From the cell containing the given text, extract its center point as [X, Y] coordinate. 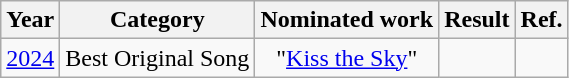
Year [30, 20]
Category [158, 20]
Nominated work [347, 20]
Ref. [542, 20]
2024 [30, 58]
Result [477, 20]
Best Original Song [158, 58]
"Kiss the Sky" [347, 58]
